Output the (X, Y) coordinate of the center of the cell containing the given text.  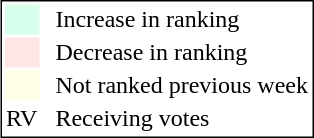
RV (21, 119)
Increase in ranking (182, 19)
Not ranked previous week (182, 85)
Receiving votes (182, 119)
Decrease in ranking (182, 53)
